Provide the (X, Y) coordinate of the cell's center where the given text is located.  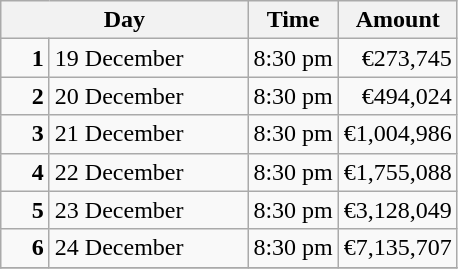
22 December (148, 172)
6 (26, 248)
24 December (148, 248)
Amount (398, 20)
1 (26, 58)
20 December (148, 96)
€3,128,049 (398, 210)
19 December (148, 58)
€1,004,986 (398, 134)
21 December (148, 134)
€1,755,088 (398, 172)
€494,024 (398, 96)
Time (293, 20)
5 (26, 210)
€273,745 (398, 58)
€7,135,707 (398, 248)
4 (26, 172)
Day (124, 20)
23 December (148, 210)
3 (26, 134)
2 (26, 96)
